Output the (x, y) coordinate of the center of the cell containing the given text.  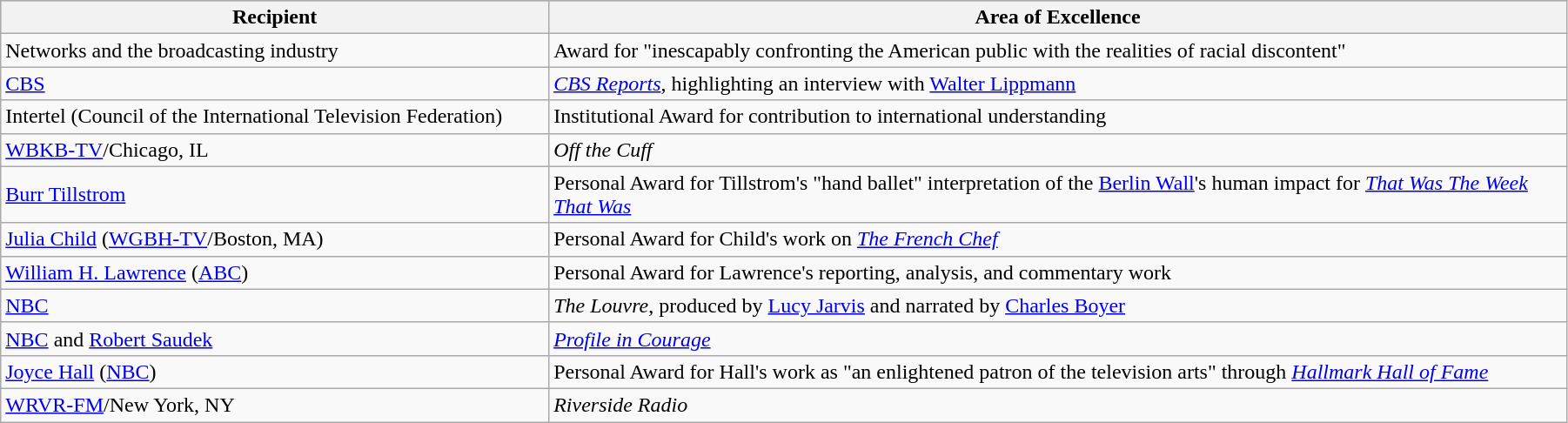
Institutional Award for contribution to international understanding (1058, 117)
WRVR-FM/New York, NY (275, 405)
Julia Child (WGBH-TV/Boston, MA) (275, 239)
Area of Excellence (1058, 17)
WBKB-TV/Chicago, IL (275, 150)
CBS Reports, highlighting an interview with Walter Lippmann (1058, 84)
Personal Award for Child's work on The French Chef (1058, 239)
Off the Cuff (1058, 150)
NBC and Robert Saudek (275, 339)
William H. Lawrence (ABC) (275, 272)
Joyce Hall (NBC) (275, 372)
Personal Award for Lawrence's reporting, analysis, and commentary work (1058, 272)
Recipient (275, 17)
Intertel (Council of the International Television Federation) (275, 117)
The Louvre, produced by Lucy Jarvis and narrated by Charles Boyer (1058, 305)
Profile in Courage (1058, 339)
Networks and the broadcasting industry (275, 50)
Personal Award for Tillstrom's "hand ballet" interpretation of the Berlin Wall's human impact for That Was The Week That Was (1058, 195)
Award for "inescapably confronting the American public with the realities of racial discontent" (1058, 50)
Burr Tillstrom (275, 195)
CBS (275, 84)
NBC (275, 305)
Riverside Radio (1058, 405)
Personal Award for Hall's work as "an enlightened patron of the television arts" through Hallmark Hall of Fame (1058, 372)
